Search for the cell housing the specified text and yield its [X, Y] center coordinate. 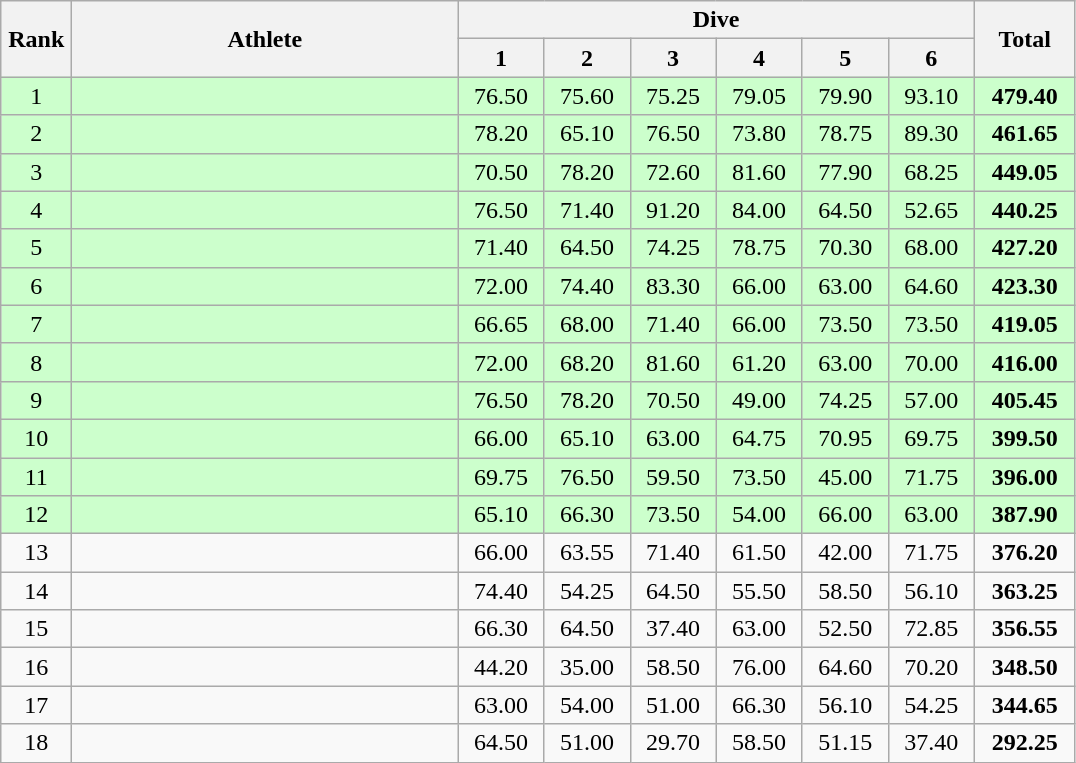
479.40 [1024, 96]
63.55 [587, 553]
70.95 [845, 438]
449.05 [1024, 172]
64.75 [759, 438]
49.00 [759, 400]
61.50 [759, 553]
18 [36, 743]
7 [36, 324]
15 [36, 629]
Total [1024, 39]
66.65 [501, 324]
461.65 [1024, 134]
12 [36, 515]
405.45 [1024, 400]
93.10 [931, 96]
75.25 [673, 96]
73.80 [759, 134]
29.70 [673, 743]
9 [36, 400]
419.05 [1024, 324]
79.05 [759, 96]
61.20 [759, 362]
68.20 [587, 362]
72.85 [931, 629]
70.30 [845, 248]
396.00 [1024, 477]
8 [36, 362]
348.50 [1024, 667]
16 [36, 667]
292.25 [1024, 743]
55.50 [759, 591]
Athlete [265, 39]
51.15 [845, 743]
399.50 [1024, 438]
89.30 [931, 134]
79.90 [845, 96]
13 [36, 553]
91.20 [673, 210]
387.90 [1024, 515]
416.00 [1024, 362]
376.20 [1024, 553]
75.60 [587, 96]
57.00 [931, 400]
70.20 [931, 667]
72.60 [673, 172]
68.25 [931, 172]
14 [36, 591]
35.00 [587, 667]
356.55 [1024, 629]
10 [36, 438]
344.65 [1024, 705]
59.50 [673, 477]
42.00 [845, 553]
363.25 [1024, 591]
70.00 [931, 362]
Dive [716, 20]
83.30 [673, 286]
427.20 [1024, 248]
423.30 [1024, 286]
84.00 [759, 210]
52.50 [845, 629]
44.20 [501, 667]
76.00 [759, 667]
Rank [36, 39]
440.25 [1024, 210]
45.00 [845, 477]
17 [36, 705]
11 [36, 477]
77.90 [845, 172]
52.65 [931, 210]
